Determine the (x, y) coordinate at the center of the cell enclosing the given text.  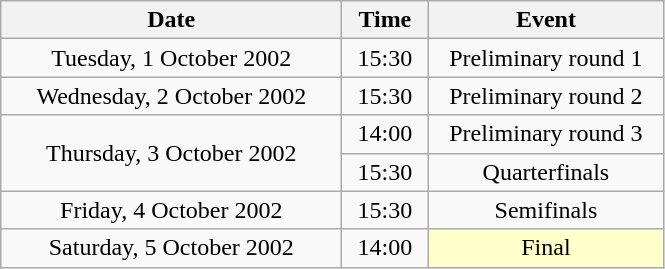
Time (385, 20)
Event (546, 20)
Semifinals (546, 210)
Friday, 4 October 2002 (172, 210)
Preliminary round 2 (546, 96)
Thursday, 3 October 2002 (172, 153)
Final (546, 248)
Saturday, 5 October 2002 (172, 248)
Date (172, 20)
Preliminary round 1 (546, 58)
Quarterfinals (546, 172)
Tuesday, 1 October 2002 (172, 58)
Preliminary round 3 (546, 134)
Wednesday, 2 October 2002 (172, 96)
